Scan for the cell matching the given text and deliver its [X, Y] coordinate at center. 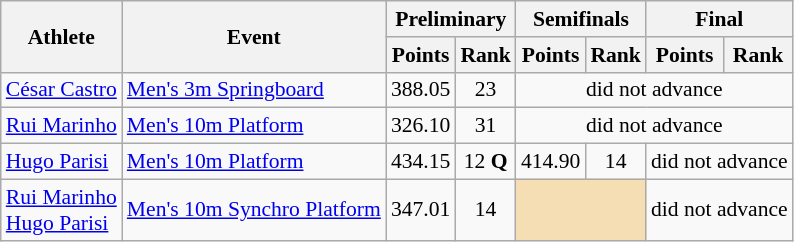
414.90 [550, 162]
326.10 [420, 126]
23 [486, 90]
Athlete [62, 36]
Men's 3m Springboard [254, 90]
Hugo Parisi [62, 162]
Preliminary [451, 19]
Rui Marinho [62, 126]
434.15 [420, 162]
12 Q [486, 162]
31 [486, 126]
388.05 [420, 90]
César Castro [62, 90]
Men's 10m Synchro Platform [254, 210]
Event [254, 36]
Rui MarinhoHugo Parisi [62, 210]
347.01 [420, 210]
Semifinals [581, 19]
Final [720, 19]
